Output the [x, y] coordinate of the center of the cell containing the given text.  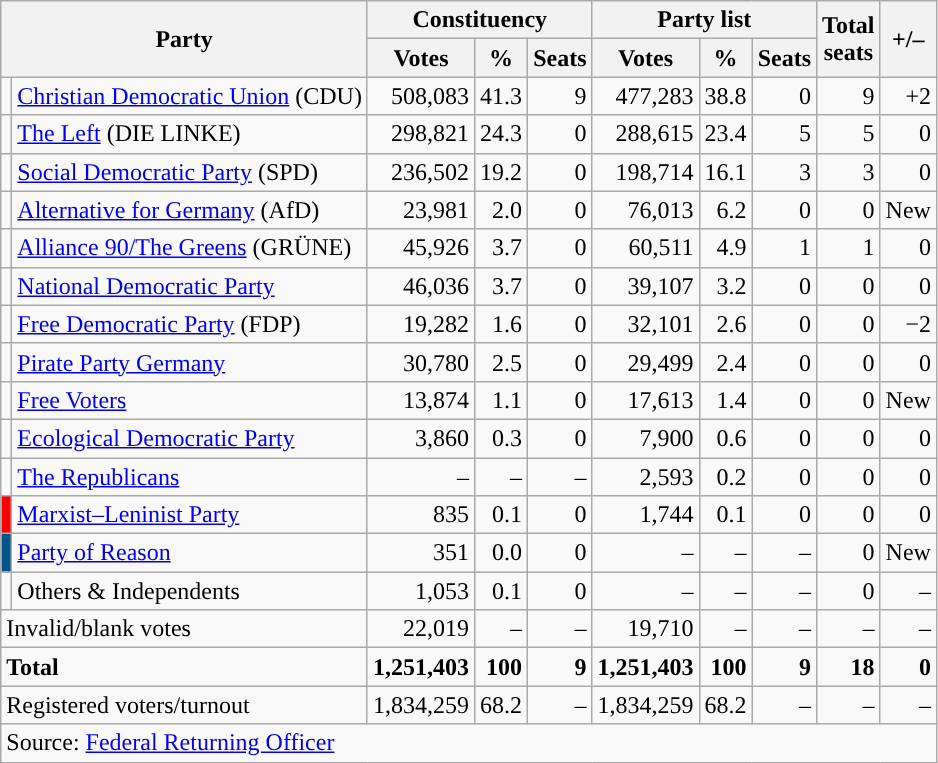
1.6 [502, 324]
Ecological Democratic Party [190, 438]
508,083 [420, 96]
46,036 [420, 286]
0.6 [726, 438]
4.9 [726, 248]
23,981 [420, 210]
Party [184, 39]
76,013 [646, 210]
30,780 [420, 362]
Pirate Party Germany [190, 362]
19.2 [502, 172]
The Left (DIE LINKE) [190, 134]
2,593 [646, 477]
Free Democratic Party (FDP) [190, 324]
3.2 [726, 286]
1,053 [420, 591]
Registered voters/turnout [184, 705]
+/– [908, 39]
29,499 [646, 362]
2.0 [502, 210]
Free Voters [190, 400]
17,613 [646, 400]
38.8 [726, 96]
19,710 [646, 629]
0.2 [726, 477]
13,874 [420, 400]
288,615 [646, 134]
60,511 [646, 248]
16.1 [726, 172]
Invalid/blank votes [184, 629]
1.4 [726, 400]
41.3 [502, 96]
The Republicans [190, 477]
32,101 [646, 324]
6.2 [726, 210]
Constituency [480, 20]
2.6 [726, 324]
1,744 [646, 515]
Total [184, 667]
0.0 [502, 553]
1.1 [502, 400]
45,926 [420, 248]
Source: Federal Returning Officer [469, 743]
477,283 [646, 96]
835 [420, 515]
39,107 [646, 286]
Alternative for Germany (AfD) [190, 210]
National Democratic Party [190, 286]
Christian Democratic Union (CDU) [190, 96]
2.5 [502, 362]
351 [420, 553]
Others & Independents [190, 591]
23.4 [726, 134]
Social Democratic Party (SPD) [190, 172]
236,502 [420, 172]
Party list [704, 20]
198,714 [646, 172]
Alliance 90/The Greens (GRÜNE) [190, 248]
Party of Reason [190, 553]
7,900 [646, 438]
22,019 [420, 629]
2.4 [726, 362]
Marxist–Leninist Party [190, 515]
3,860 [420, 438]
+2 [908, 96]
Totalseats [849, 39]
0.3 [502, 438]
19,282 [420, 324]
18 [849, 667]
298,821 [420, 134]
24.3 [502, 134]
−2 [908, 324]
